Identify which cell holds the provided text, then report its [x, y] central coordinate. 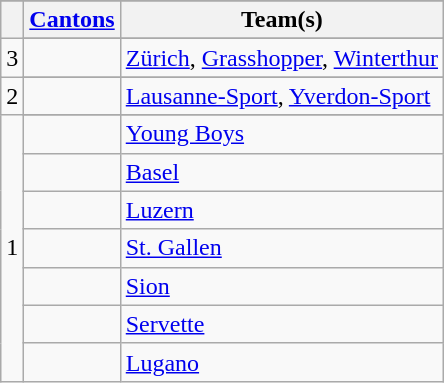
Zürich, Grasshopper, Winterthur [282, 58]
Young Boys [282, 134]
3 [12, 58]
Lausanne-Sport, Yverdon-Sport [282, 96]
Cantons [72, 20]
Servette [282, 324]
St. Gallen [282, 248]
Team(s) [282, 20]
2 [12, 96]
Luzern [282, 210]
Basel [282, 172]
1 [12, 248]
Lugano [282, 362]
Sion [282, 286]
